Output the [X, Y] coordinate of the center of the cell containing the given text.  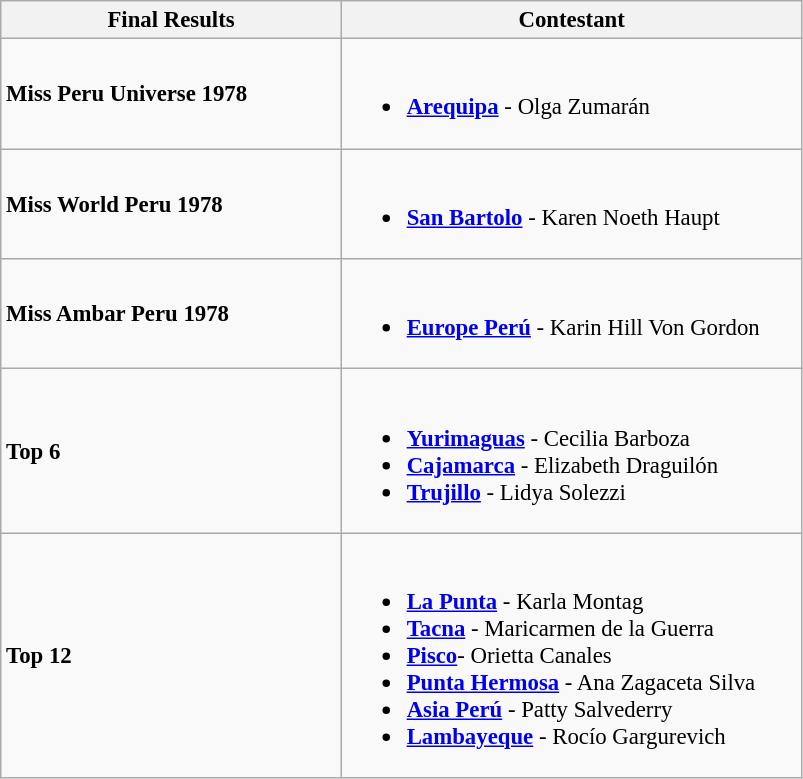
Final Results [172, 20]
Europe Perú - Karin Hill Von Gordon [572, 314]
Top 12 [172, 656]
Yurimaguas - Cecilia Barboza Cajamarca - Elizabeth Draguilón Trujillo - Lidya Solezzi [572, 451]
Top 6 [172, 451]
Arequipa - Olga Zumarán [572, 94]
Miss Ambar Peru 1978 [172, 314]
Contestant [572, 20]
Miss Peru Universe 1978 [172, 94]
Miss World Peru 1978 [172, 204]
San Bartolo - Karen Noeth Haupt [572, 204]
